Output the (X, Y) coordinate of the center of the cell containing the given text.  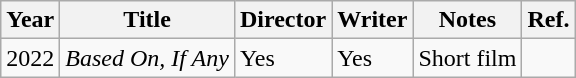
Title (148, 20)
Writer (372, 20)
Year (30, 20)
Short film (468, 58)
Based On, If Any (148, 58)
Notes (468, 20)
Ref. (548, 20)
Director (282, 20)
2022 (30, 58)
